Output the [X, Y] coordinate of the center of the cell containing the given text.  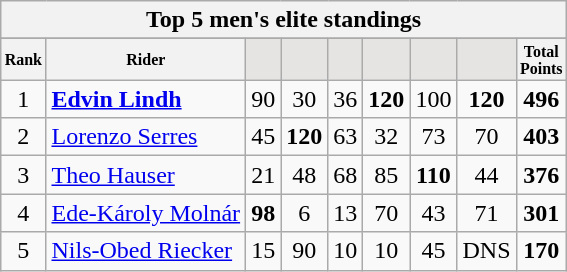
1 [24, 99]
32 [386, 137]
Edvin Lindh [146, 99]
301 [542, 213]
100 [434, 99]
496 [542, 99]
98 [264, 213]
73 [434, 137]
3 [24, 175]
Rank [24, 60]
Rider [146, 60]
TotalPoints [542, 60]
44 [486, 175]
4 [24, 213]
403 [542, 137]
15 [264, 251]
30 [304, 99]
63 [346, 137]
376 [542, 175]
36 [346, 99]
85 [386, 175]
Top 5 men's elite standings [284, 20]
110 [434, 175]
Theo Hauser [146, 175]
21 [264, 175]
71 [486, 213]
170 [542, 251]
2 [24, 137]
13 [346, 213]
Nils-Obed Riecker [146, 251]
68 [346, 175]
48 [304, 175]
5 [24, 251]
Ede-Károly Molnár [146, 213]
Lorenzo Serres [146, 137]
DNS [486, 251]
6 [304, 213]
43 [434, 213]
